Locate the cell with the specified text and output its (X, Y) center coordinate. 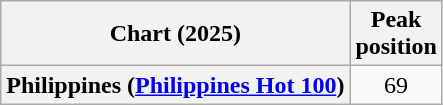
Philippines (Philippines Hot 100) (176, 85)
Chart (2025) (176, 34)
Peakposition (396, 34)
69 (396, 85)
